Extract the (x, y) coordinate from the center of the cell holding the provided text.  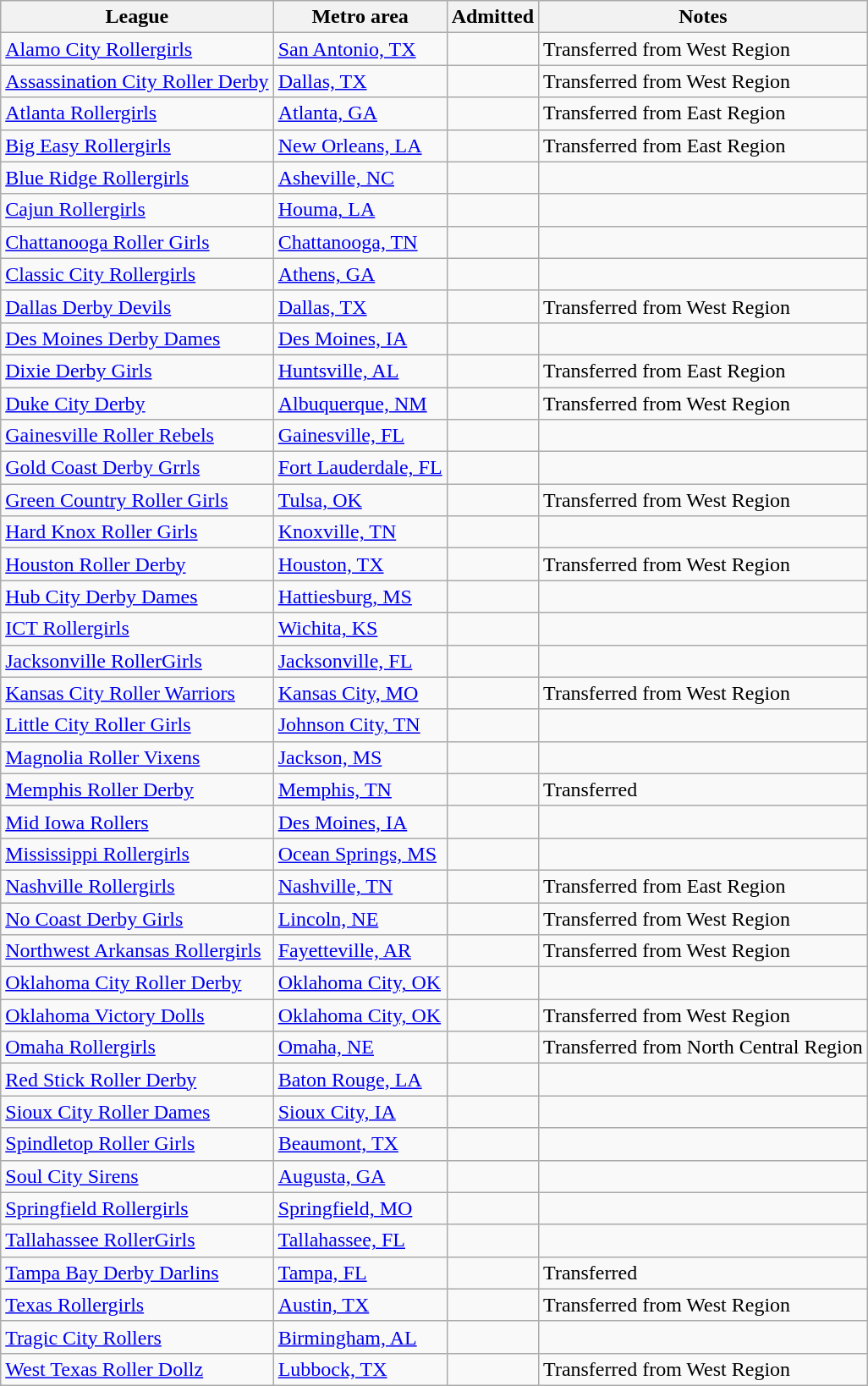
Duke City Derby (137, 404)
Chattanooga, TN (360, 242)
Oklahoma Victory Dolls (137, 1015)
Fort Lauderdale, FL (360, 468)
Classic City Rollergirls (137, 274)
San Antonio, TX (360, 49)
Green Country Roller Girls (137, 500)
Augusta, GA (360, 1176)
Admitted (492, 17)
Sioux City, IA (360, 1112)
Lincoln, NE (360, 918)
Nashville Rollergirls (137, 886)
No Coast Derby Girls (137, 918)
Huntsville, AL (360, 371)
Des Moines Derby Dames (137, 338)
Red Stick Roller Derby (137, 1080)
Atlanta, GA (360, 113)
Hub City Derby Dames (137, 597)
Houston, TX (360, 564)
ICT Rollergirls (137, 629)
Cajun Rollergirls (137, 210)
Albuquerque, NM (360, 404)
Houma, LA (360, 210)
Blue Ridge Rollergirls (137, 178)
Spindletop Roller Girls (137, 1144)
Little City Roller Girls (137, 725)
Atlanta Rollergirls (137, 113)
Metro area (360, 17)
Gold Coast Derby Grrls (137, 468)
Hattiesburg, MS (360, 597)
Wichita, KS (360, 629)
Tampa, FL (360, 1273)
Alamo City Rollergirls (137, 49)
Lubbock, TX (360, 1369)
Fayetteville, AR (360, 951)
Dallas Derby Devils (137, 306)
Springfield Rollergirls (137, 1208)
Texas Rollergirls (137, 1305)
Tallahassee, FL (360, 1240)
Jackson, MS (360, 757)
Chattanooga Roller Girls (137, 242)
League (137, 17)
Omaha, NE (360, 1048)
West Texas Roller Dollz (137, 1369)
Tampa Bay Derby Darlins (137, 1273)
Memphis Roller Derby (137, 789)
Hard Knox Roller Girls (137, 532)
Big Easy Rollergirls (137, 146)
Notes (704, 17)
Jacksonville RollerGirls (137, 661)
Beaumont, TX (360, 1144)
Asheville, NC (360, 178)
Magnolia Roller Vixens (137, 757)
Springfield, MO (360, 1208)
Austin, TX (360, 1305)
Johnson City, TN (360, 725)
Ocean Springs, MS (360, 854)
Birmingham, AL (360, 1337)
Tallahassee RollerGirls (137, 1240)
Soul City Sirens (137, 1176)
Houston Roller Derby (137, 564)
Mid Iowa Rollers (137, 822)
Athens, GA (360, 274)
New Orleans, LA (360, 146)
Gainesville Roller Rebels (137, 436)
Knoxville, TN (360, 532)
Jacksonville, FL (360, 661)
Kansas City, MO (360, 693)
Assassination City Roller Derby (137, 81)
Nashville, TN (360, 886)
Mississippi Rollergirls (137, 854)
Memphis, TN (360, 789)
Dixie Derby Girls (137, 371)
Omaha Rollergirls (137, 1048)
Kansas City Roller Warriors (137, 693)
Transferred from North Central Region (704, 1048)
Tragic City Rollers (137, 1337)
Tulsa, OK (360, 500)
Baton Rouge, LA (360, 1080)
Sioux City Roller Dames (137, 1112)
Oklahoma City Roller Derby (137, 983)
Gainesville, FL (360, 436)
Northwest Arkansas Rollergirls (137, 951)
